Determine the [X, Y] coordinate at the center of the cell enclosing the given text.  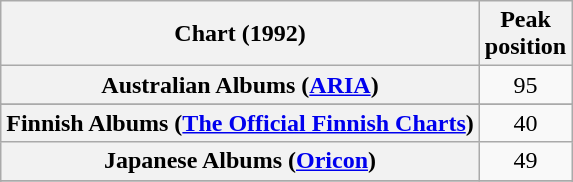
40 [525, 123]
49 [525, 161]
Chart (1992) [240, 34]
Finnish Albums (The Official Finnish Charts) [240, 123]
95 [525, 85]
Peakposition [525, 34]
Australian Albums (ARIA) [240, 85]
Japanese Albums (Oricon) [240, 161]
